Pinpoint the cell where the given text exists, returning its (X, Y) midpoint coordinate. 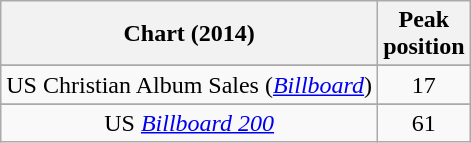
Chart (2014) (190, 34)
Peak position (424, 34)
61 (424, 123)
US Christian Album Sales (Billboard) (190, 85)
US Billboard 200 (190, 123)
17 (424, 85)
